Detect which cell encompasses the target text, then output its (x, y) center coordinate. 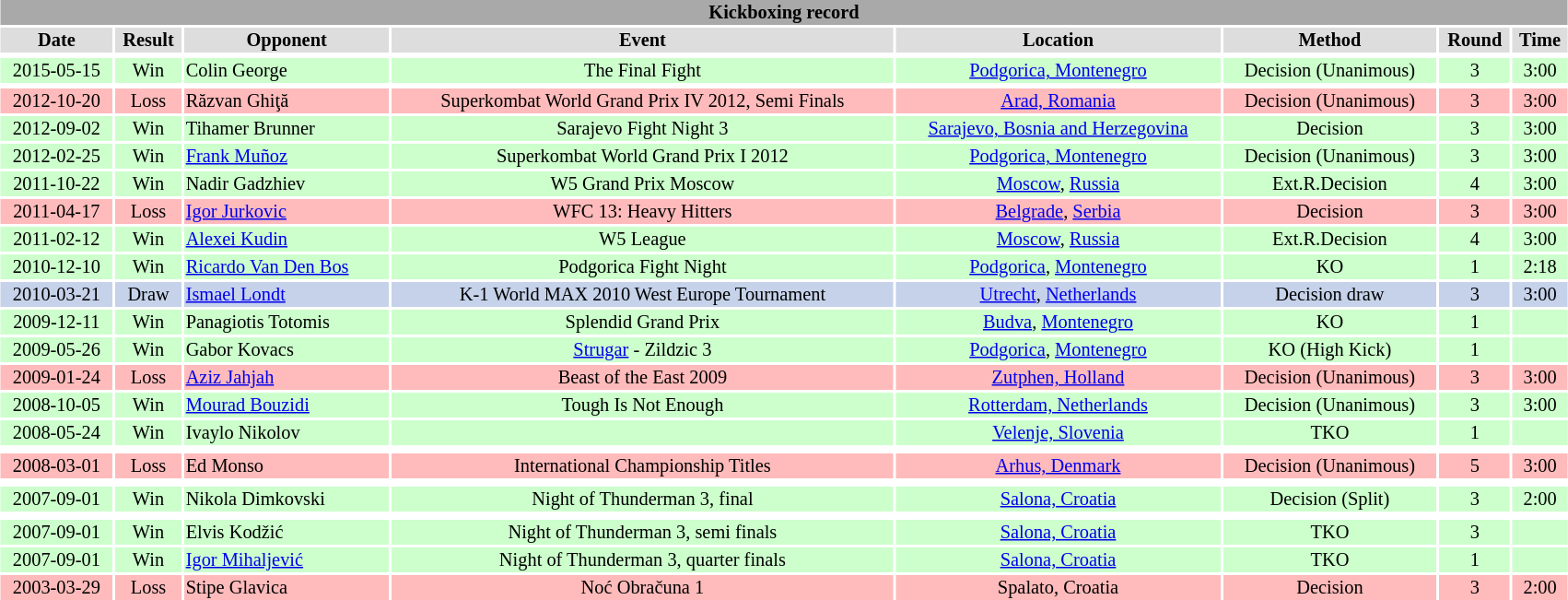
Opponent (287, 41)
Elvis Kodžić (287, 533)
Ed Monso (287, 466)
Nadir Gadzhiev (287, 184)
Panagiotis Totomis (287, 323)
Event (643, 41)
Alexei Kudin (287, 240)
Noć Obračuna 1 (643, 588)
Night of Thunderman 3, quarter finals (643, 560)
Frank Muñoz (287, 157)
Arhus, Denmark (1059, 466)
Night of Thunderman 3, final (643, 500)
Zutphen, Holland (1059, 378)
International Championship Titles (643, 466)
5 (1475, 466)
2009-05-26 (57, 350)
2009-01-24 (57, 378)
Superkombat World Grand Prix I 2012 (643, 157)
Sarajevo Fight Night 3 (643, 129)
Result (148, 41)
The Final Fight (643, 70)
2012-09-02 (57, 129)
Round (1475, 41)
Tough Is Not Enough (643, 406)
Igor Jurkovic (287, 212)
Night of Thunderman 3, semi finals (643, 533)
Spalato, Croatia (1059, 588)
Arad, Romania (1059, 101)
2012-02-25 (57, 157)
2012-10-20 (57, 101)
2:18 (1540, 267)
Utrecht, Netherlands (1059, 295)
Budva, Montenegro (1059, 323)
2011-02-12 (57, 240)
Podgorica Fight Night (643, 267)
2011-04-17 (57, 212)
Aziz Jahjah (287, 378)
Răzvan Ghiţă (287, 101)
Stipe Glavica (287, 588)
Strugar - Zildzic 3 (643, 350)
Ismael Londt (287, 295)
W5 Grand Prix Moscow (643, 184)
2011-10-22 (57, 184)
Date (57, 41)
2008-10-05 (57, 406)
Gabor Kovacs (287, 350)
Velenje, Slovenia (1059, 433)
2003-03-29 (57, 588)
Location (1059, 41)
Nikola Dimkovski (287, 500)
Time (1540, 41)
Decision draw (1329, 295)
Superkombat World Grand Prix IV 2012, Semi Finals (643, 101)
Igor Mihaljević (287, 560)
W5 League (643, 240)
Decision (Split) (1329, 500)
2008-03-01 (57, 466)
Ricardo Van Den Bos (287, 267)
2008-05-24 (57, 433)
Tihamer Brunner (287, 129)
Draw (148, 295)
K-1 World MAX 2010 West Europe Tournament (643, 295)
Kickboxing record (784, 13)
Sarajevo, Bosnia and Herzegovina (1059, 129)
Ivaylo Nikolov (287, 433)
2009-12-11 (57, 323)
2010-12-10 (57, 267)
KO (High Kick) (1329, 350)
Belgrade, Serbia (1059, 212)
2010-03-21 (57, 295)
WFC 13: Heavy Hitters (643, 212)
Mourad Bouzidi (287, 406)
Splendid Grand Prix (643, 323)
2015-05-15 (57, 70)
Beast of the East 2009 (643, 378)
Colin George (287, 70)
Method (1329, 41)
Rotterdam, Netherlands (1059, 406)
